Locate the cell with the specified text and output its [X, Y] center coordinate. 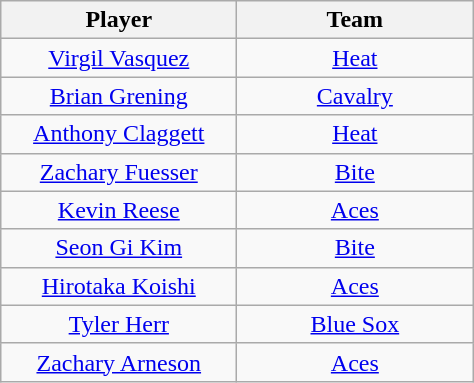
Zachary Fuesser [119, 172]
Tyler Herr [119, 324]
Anthony Claggett [119, 134]
Blue Sox [355, 324]
Hirotaka Koishi [119, 286]
Virgil Vasquez [119, 58]
Zachary Arneson [119, 362]
Kevin Reese [119, 210]
Team [355, 20]
Seon Gi Kim [119, 248]
Player [119, 20]
Brian Grening [119, 96]
Cavalry [355, 96]
